Provide the (X, Y) coordinate of the cell's center where the given text is located.  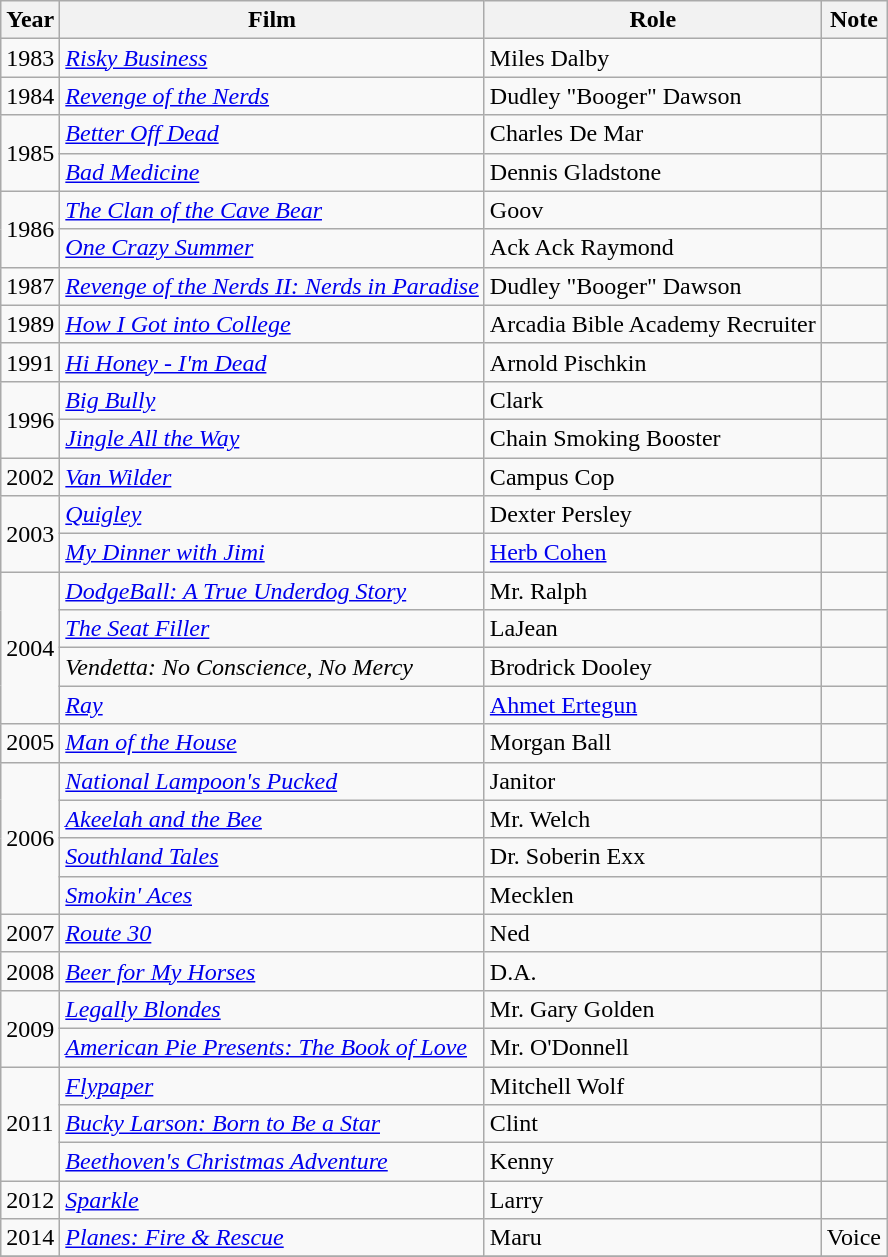
Smokin' Aces (272, 895)
Ned (652, 933)
1991 (30, 362)
DodgeBall: A True Underdog Story (272, 591)
Van Wilder (272, 477)
Route 30 (272, 933)
2002 (30, 477)
Arcadia Bible Academy Recruiter (652, 324)
1983 (30, 58)
Legally Blondes (272, 1009)
Hi Honey - I'm Dead (272, 362)
Ahmet Ertegun (652, 705)
Mr. Ralph (652, 591)
Vendetta: No Conscience, No Mercy (272, 667)
Revenge of the Nerds II: Nerds in Paradise (272, 286)
Bucky Larson: Born to Be a Star (272, 1124)
Note (854, 20)
Sparkle (272, 1200)
Ack Ack Raymond (652, 248)
Clark (652, 400)
2009 (30, 1028)
Herb Cohen (652, 553)
Risky Business (272, 58)
Film (272, 20)
Ray (272, 705)
Campus Cop (652, 477)
Charles De Mar (652, 134)
Beer for My Horses (272, 971)
Dennis Gladstone (652, 172)
2004 (30, 648)
Morgan Ball (652, 743)
Chain Smoking Booster (652, 438)
Goov (652, 210)
Bad Medicine (272, 172)
Arnold Pischkin (652, 362)
National Lampoon's Pucked (272, 781)
D.A. (652, 971)
Dr. Soberin Exx (652, 857)
Jingle All the Way (272, 438)
Mr. Gary Golden (652, 1009)
1987 (30, 286)
Planes: Fire & Rescue (272, 1238)
Janitor (652, 781)
2007 (30, 933)
LaJean (652, 629)
2014 (30, 1238)
Man of the House (272, 743)
2005 (30, 743)
1989 (30, 324)
1985 (30, 153)
Mecklen (652, 895)
The Clan of the Cave Bear (272, 210)
My Dinner with Jimi (272, 553)
Mr. Welch (652, 819)
Miles Dalby (652, 58)
The Seat Filler (272, 629)
Better Off Dead (272, 134)
Clint (652, 1124)
1996 (30, 419)
1986 (30, 229)
How I Got into College (272, 324)
Role (652, 20)
One Crazy Summer (272, 248)
Beethoven's Christmas Adventure (272, 1162)
2008 (30, 971)
Big Bully (272, 400)
Brodrick Dooley (652, 667)
Larry (652, 1200)
2003 (30, 534)
Flypaper (272, 1085)
Dexter Persley (652, 515)
2006 (30, 838)
2012 (30, 1200)
Mr. O'Donnell (652, 1047)
Mitchell Wolf (652, 1085)
Revenge of the Nerds (272, 96)
Quigley (272, 515)
2011 (30, 1123)
Akeelah and the Bee (272, 819)
1984 (30, 96)
Maru (652, 1238)
American Pie Presents: The Book of Love (272, 1047)
Kenny (652, 1162)
Southland Tales (272, 857)
Year (30, 20)
Voice (854, 1238)
